Pinpoint the cell where the given text exists, returning its (x, y) midpoint coordinate. 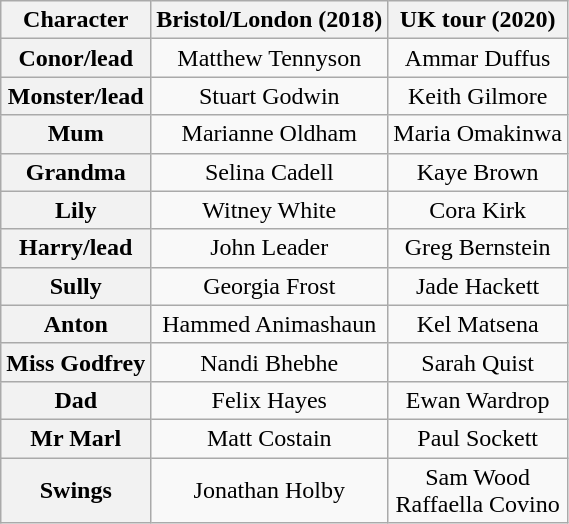
Sully (76, 286)
Hammed Animashaun (270, 324)
Greg Bernstein (478, 248)
Harry/lead (76, 248)
Conor/lead (76, 58)
Lily (76, 210)
Monster/lead (76, 96)
Kaye Brown (478, 172)
Miss Godfrey (76, 362)
Stuart Godwin (270, 96)
Marianne Oldham (270, 134)
Ammar Duffus (478, 58)
Keith Gilmore (478, 96)
Selina Cadell (270, 172)
Matt Costain (270, 438)
Kel Matsena (478, 324)
Sarah Quist (478, 362)
Anton (76, 324)
Jonathan Holby (270, 490)
Georgia Frost (270, 286)
Mum (76, 134)
Mr Marl (76, 438)
Dad (76, 400)
Character (76, 20)
Paul Sockett (478, 438)
Witney White (270, 210)
Bristol/London (2018) (270, 20)
Sam WoodRaffaella Covino (478, 490)
Jade Hackett (478, 286)
Swings (76, 490)
Felix Hayes (270, 400)
Maria Omakinwa (478, 134)
Matthew Tennyson (270, 58)
Ewan Wardrop (478, 400)
John Leader (270, 248)
Nandi Bhebhe (270, 362)
Grandma (76, 172)
UK tour (2020) (478, 20)
Cora Kirk (478, 210)
